For the text-containing cell, return its midpoint in (X, Y) coordinate format. 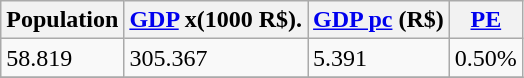
Population (62, 20)
GDP pc (R$) (379, 20)
0.50% (486, 58)
305.367 (216, 58)
58.819 (62, 58)
GDP x(1000 R$). (216, 20)
5.391 (379, 58)
PE (486, 20)
